For the text-containing cell, return its midpoint in (x, y) coordinate format. 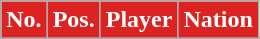
No. (24, 20)
Nation (218, 20)
Player (139, 20)
Pos. (74, 20)
